Output the [x, y] coordinate of the center of the cell containing the given text.  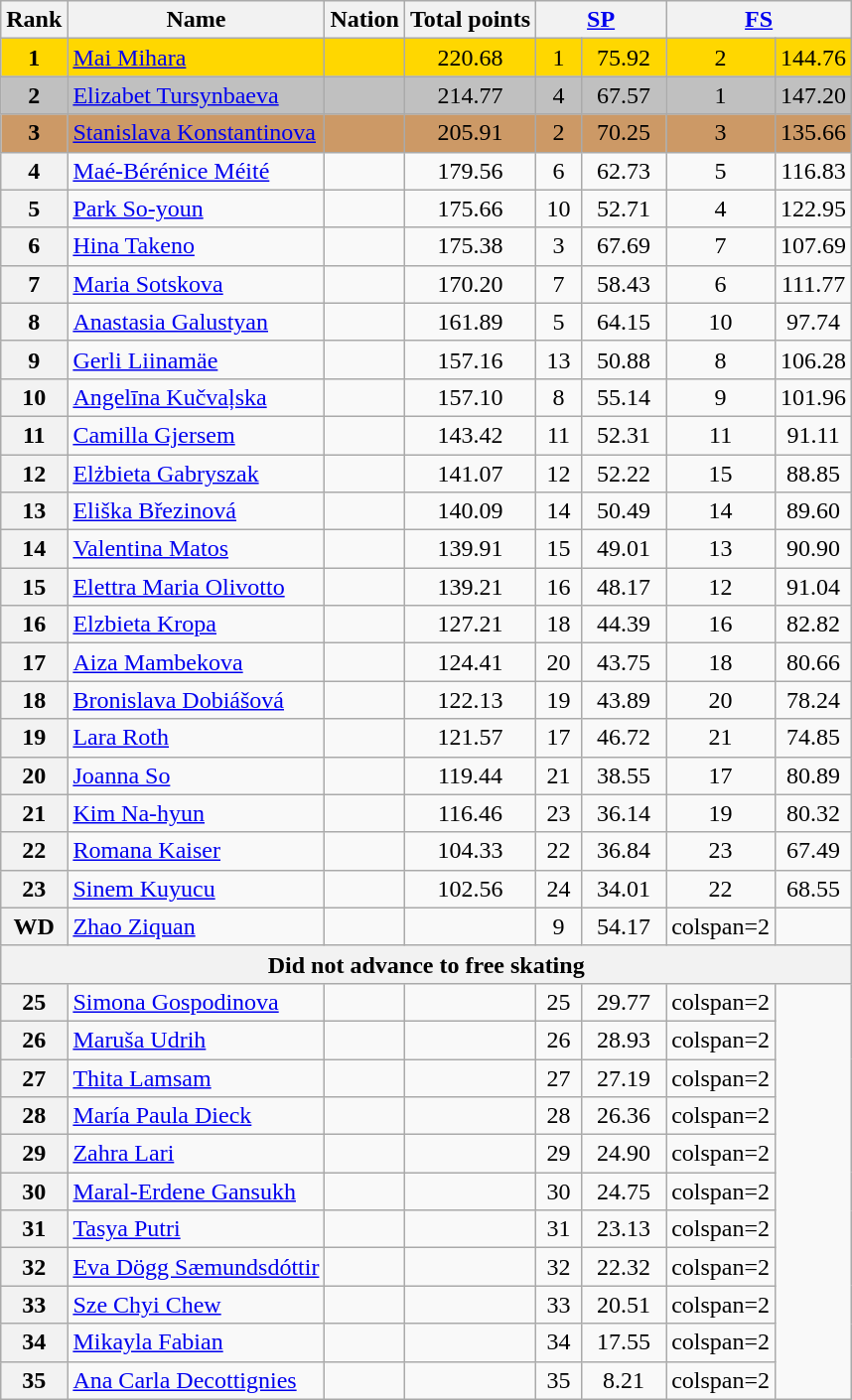
24.75 [624, 1191]
91.11 [814, 435]
70.25 [624, 133]
24.90 [624, 1154]
Thita Lamsam [197, 1077]
104.33 [470, 851]
Eva Dögg Sæmundsdóttir [197, 1267]
Camilla Gjersem [197, 435]
Sinem Kuyucu [197, 889]
Aiza Mambekova [197, 662]
67.57 [624, 95]
122.95 [814, 209]
Anastasia Galustyan [197, 322]
Mai Mihara [197, 58]
54.17 [624, 926]
Name [197, 20]
101.96 [814, 397]
91.04 [814, 587]
175.38 [470, 246]
20.51 [624, 1305]
Zahra Lari [197, 1154]
28.93 [624, 1040]
62.73 [624, 171]
122.13 [470, 700]
SP [602, 20]
143.42 [470, 435]
17.55 [624, 1342]
107.69 [814, 246]
Sze Chyi Chew [197, 1305]
44.39 [624, 625]
67.49 [814, 851]
8.21 [624, 1380]
FS [759, 20]
50.49 [624, 511]
64.15 [624, 322]
140.09 [470, 511]
Tasya Putri [197, 1229]
34.01 [624, 889]
82.82 [814, 625]
89.60 [814, 511]
111.77 [814, 284]
220.68 [470, 58]
Park So-youn [197, 209]
97.74 [814, 322]
106.28 [814, 359]
27.19 [624, 1077]
46.72 [624, 738]
Hina Takeno [197, 246]
80.89 [814, 775]
135.66 [814, 133]
Total points [470, 20]
50.88 [624, 359]
43.89 [624, 700]
Elzbieta Kropa [197, 625]
80.32 [814, 813]
43.75 [624, 662]
Romana Kaiser [197, 851]
67.69 [624, 246]
139.91 [470, 549]
68.55 [814, 889]
139.21 [470, 587]
22.32 [624, 1267]
Simona Gospodinova [197, 1002]
Joanna So [197, 775]
Bronislava Dobiášová [197, 700]
58.43 [624, 284]
214.77 [470, 95]
24 [559, 889]
Maé-Bérénice Méité [197, 171]
Nation [364, 20]
179.56 [470, 171]
Kim Na-hyun [197, 813]
52.71 [624, 209]
147.20 [814, 95]
121.57 [470, 738]
55.14 [624, 397]
78.24 [814, 700]
Gerli Liinamäe [197, 359]
María Paula Dieck [197, 1116]
52.22 [624, 474]
119.44 [470, 775]
75.92 [624, 58]
38.55 [624, 775]
90.90 [814, 549]
29.77 [624, 1002]
175.66 [470, 209]
48.17 [624, 587]
Elizabet Tursynbaeva [197, 95]
Maruša Udrih [197, 1040]
Valentina Matos [197, 549]
Maria Sotskova [197, 284]
161.89 [470, 322]
127.21 [470, 625]
116.83 [814, 171]
Lara Roth [197, 738]
157.10 [470, 397]
124.41 [470, 662]
Elettra Maria Olivotto [197, 587]
74.85 [814, 738]
26.36 [624, 1116]
144.76 [814, 58]
80.66 [814, 662]
205.91 [470, 133]
23.13 [624, 1229]
Stanislava Konstantinova [197, 133]
52.31 [624, 435]
WD [34, 926]
141.07 [470, 474]
170.20 [470, 284]
36.84 [624, 851]
Elżbieta Gabryszak [197, 474]
Mikayla Fabian [197, 1342]
157.16 [470, 359]
Did not advance to free skating [427, 964]
Rank [34, 20]
Maral-Erdene Gansukh [197, 1191]
Angelīna Kučvaļska [197, 397]
88.85 [814, 474]
116.46 [470, 813]
36.14 [624, 813]
102.56 [470, 889]
49.01 [624, 549]
Zhao Ziquan [197, 926]
Eliška Březinová [197, 511]
Ana Carla Decottignies [197, 1380]
